Locate the cell with the specified text and output its [X, Y] center coordinate. 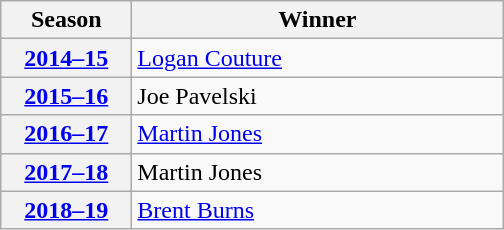
2017–18 [66, 172]
2014–15 [66, 58]
Winner [318, 20]
Joe Pavelski [318, 96]
Season [66, 20]
2015–16 [66, 96]
2016–17 [66, 134]
2018–19 [66, 210]
Brent Burns [318, 210]
Logan Couture [318, 58]
